Provide the [X, Y] coordinate of the cell's center where the given text is located.  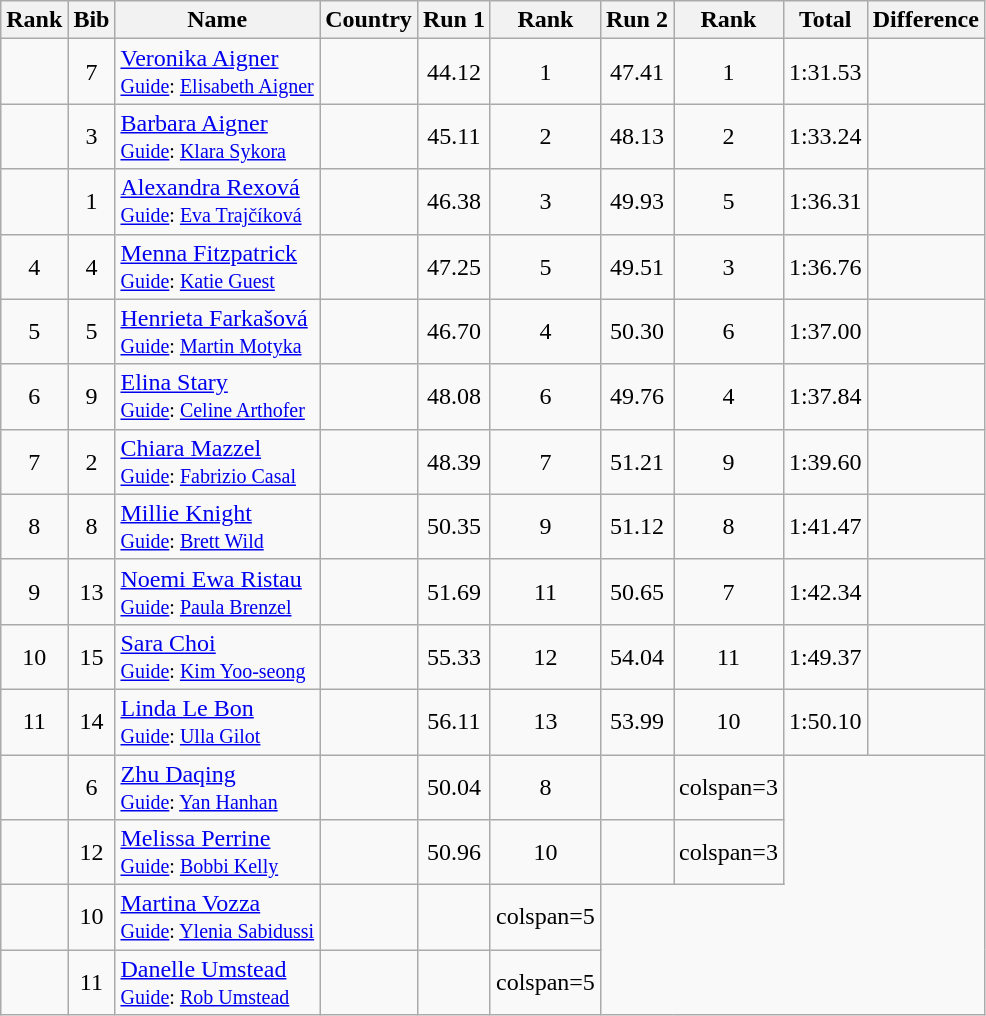
48.13 [636, 136]
15 [92, 656]
1:33.24 [825, 136]
49.93 [636, 202]
49.51 [636, 266]
1:42.34 [825, 592]
Millie KnightGuide: Brett Wild [218, 526]
Alexandra RexováGuide: Eva Trajčíková [218, 202]
Melissa PerrineGuide: Bobbi Kelly [218, 852]
Danelle UmsteadGuide: Rob Umstead [218, 982]
49.76 [636, 396]
Linda Le BonGuide: Ulla Gilot [218, 722]
46.70 [454, 332]
Noemi Ewa RistauGuide: Paula Brenzel [218, 592]
Menna FitzpatrickGuide: Katie Guest [218, 266]
47.25 [454, 266]
1:39.60 [825, 462]
14 [92, 722]
Sara ChoiGuide: Kim Yoo-seong [218, 656]
51.21 [636, 462]
1:50.10 [825, 722]
Total [825, 20]
1:37.00 [825, 332]
Difference [926, 20]
51.69 [454, 592]
48.39 [454, 462]
1:36.76 [825, 266]
55.33 [454, 656]
Name [218, 20]
44.12 [454, 72]
50.30 [636, 332]
45.11 [454, 136]
Elina StaryGuide: Celine Arthofer [218, 396]
47.41 [636, 72]
53.99 [636, 722]
51.12 [636, 526]
1:36.31 [825, 202]
Barbara AignerGuide: Klara Sykora [218, 136]
50.35 [454, 526]
Run 1 [454, 20]
Run 2 [636, 20]
56.11 [454, 722]
1:41.47 [825, 526]
48.08 [454, 396]
54.04 [636, 656]
1:49.37 [825, 656]
Country [369, 20]
1:37.84 [825, 396]
50.96 [454, 852]
50.65 [636, 592]
Martina VozzaGuide: Ylenia Sabidussi [218, 918]
1:31.53 [825, 72]
Bib [92, 20]
50.04 [454, 786]
Zhu DaqingGuide: Yan Hanhan [218, 786]
Veronika AignerGuide: Elisabeth Aigner [218, 72]
Henrieta FarkašováGuide: Martin Motyka [218, 332]
Chiara MazzelGuide: Fabrizio Casal [218, 462]
46.38 [454, 202]
